Output the [x, y] coordinate of the center of the cell containing the given text.  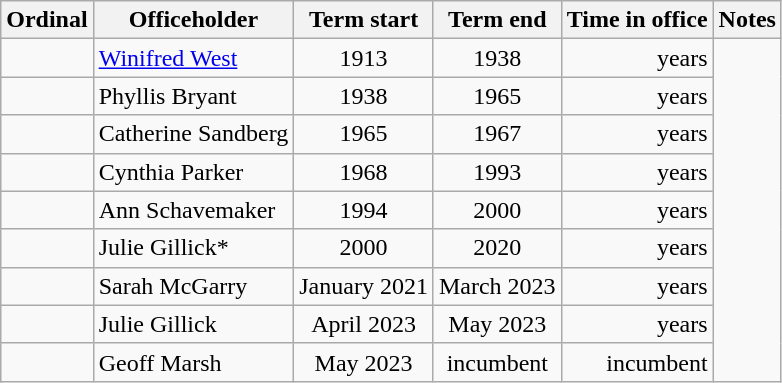
Phyllis Bryant [194, 96]
Cynthia Parker [194, 172]
1968 [364, 172]
1913 [364, 58]
March 2023 [497, 286]
Ordinal [47, 20]
January 2021 [364, 286]
Officeholder [194, 20]
Notes [747, 20]
Time in office [637, 20]
Ann Schavemaker [194, 210]
April 2023 [364, 324]
Geoff Marsh [194, 362]
1994 [364, 210]
Sarah McGarry [194, 286]
Julie Gillick* [194, 248]
Term end [497, 20]
1967 [497, 134]
Julie Gillick [194, 324]
Term start [364, 20]
1993 [497, 172]
Catherine Sandberg [194, 134]
Winifred West [194, 58]
2020 [497, 248]
